Extract the (x, y) coordinate from the center of the cell holding the provided text.  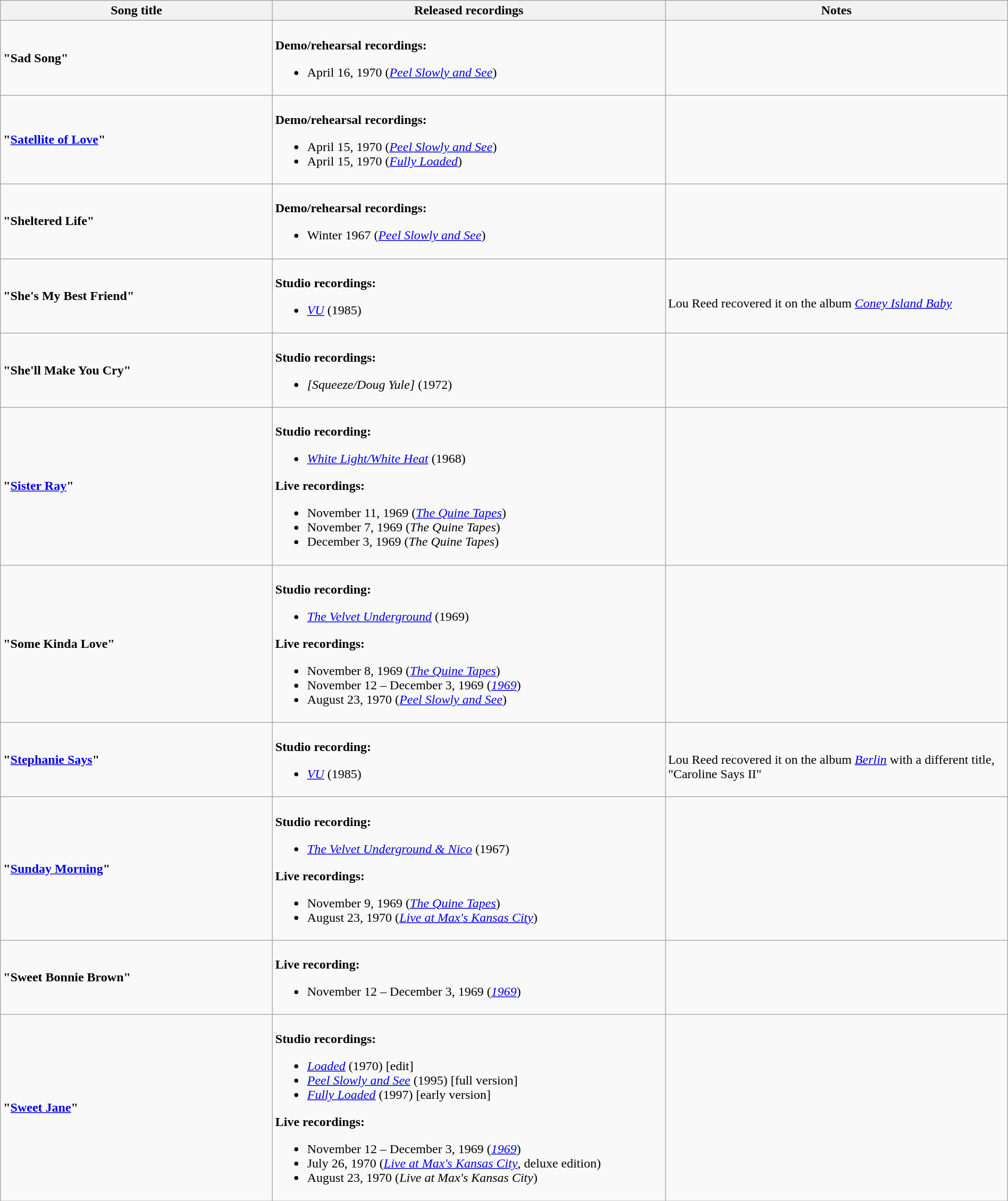
Studio recordings:[Squeeze/Doug Yule] (1972) (469, 370)
"Sister Ray" (137, 486)
Released recordings (469, 11)
Demo/rehearsal recordings:April 16, 1970 (Peel Slowly and See) (469, 58)
"She's My Best Friend" (137, 296)
"Sweet Jane" (137, 1107)
"Sad Song" (137, 58)
Studio recording:The Velvet Underground & Nico (1967)Live recordings:November 9, 1969 (The Quine Tapes)August 23, 1970 (Live at Max's Kansas City) (469, 868)
Demo/rehearsal recordings:April 15, 1970 (Peel Slowly and See)April 15, 1970 (Fully Loaded) (469, 139)
"Some Kinda Love" (137, 644)
Lou Reed recovered it on the album Coney Island Baby (836, 296)
"She'll Make You Cry" (137, 370)
Song title (137, 11)
"Sheltered Life" (137, 221)
"Stephanie Says" (137, 760)
"Sweet Bonnie Brown" (137, 977)
Live recording:November 12 – December 3, 1969 (1969) (469, 977)
Studio recording:VU (1985) (469, 760)
Notes (836, 11)
Studio recordings:VU (1985) (469, 296)
"Sunday Morning" (137, 868)
Lou Reed recovered it on the album Berlin with a different title, "Caroline Says II" (836, 760)
"Satellite of Love" (137, 139)
Demo/rehearsal recordings:Winter 1967 (Peel Slowly and See) (469, 221)
